Return the (x, y) coordinate for the center point of the cell that contains the specified text.  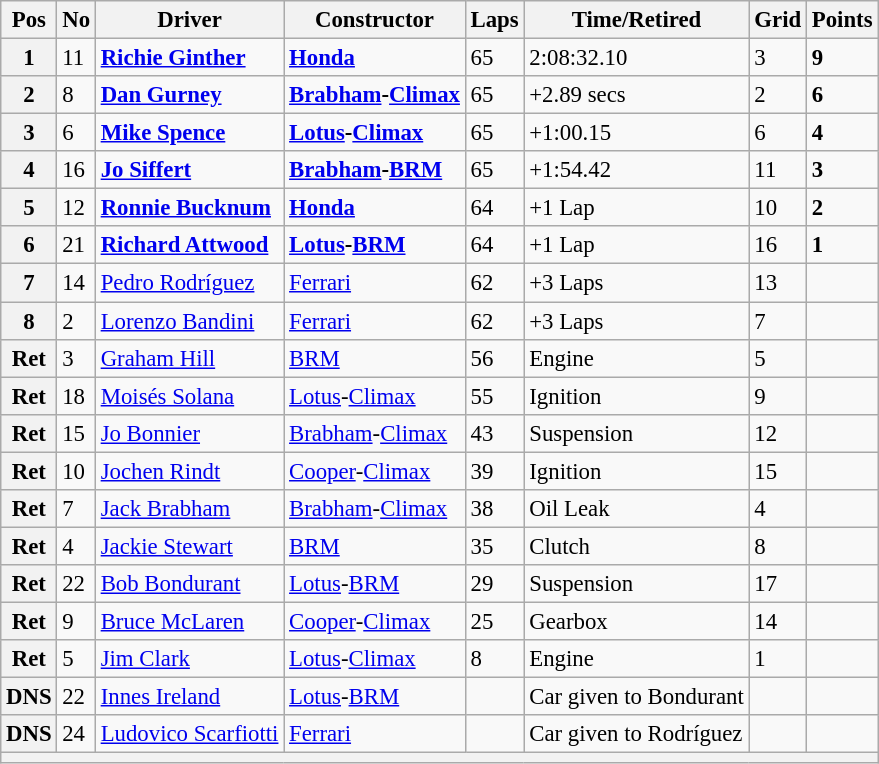
No (76, 20)
Ronnie Bucknum (189, 208)
Grid (778, 20)
Ludovico Scarfiotti (189, 734)
Jack Brabham (189, 509)
+1:54.42 (636, 170)
Jo Bonnier (189, 433)
Clutch (636, 546)
35 (494, 546)
21 (76, 245)
Bruce McLaren (189, 621)
Car given to Rodríguez (636, 734)
18 (76, 396)
13 (778, 283)
Richie Ginther (189, 58)
Points (842, 20)
39 (494, 471)
2:08:32.10 (636, 58)
Mike Spence (189, 133)
Jim Clark (189, 659)
43 (494, 433)
29 (494, 584)
Brabham-BRM (374, 170)
55 (494, 396)
Jo Siffert (189, 170)
17 (778, 584)
Bob Bondurant (189, 584)
24 (76, 734)
Oil Leak (636, 509)
25 (494, 621)
Moisés Solana (189, 396)
Driver (189, 20)
+1:00.15 (636, 133)
Car given to Bondurant (636, 697)
Laps (494, 20)
Lorenzo Bandini (189, 321)
Jochen Rindt (189, 471)
Gearbox (636, 621)
38 (494, 509)
56 (494, 358)
Richard Attwood (189, 245)
Graham Hill (189, 358)
Pedro Rodríguez (189, 283)
Dan Gurney (189, 95)
Time/Retired (636, 20)
Jackie Stewart (189, 546)
Pos (29, 20)
Constructor (374, 20)
+2.89 secs (636, 95)
Innes Ireland (189, 697)
